Scan for the cell matching the given text and deliver its (X, Y) coordinate at center. 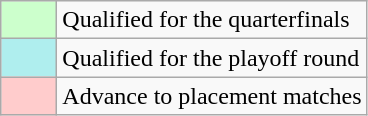
Qualified for the playoff round (212, 58)
Advance to placement matches (212, 96)
Qualified for the quarterfinals (212, 20)
